Scan for the cell matching the given text and deliver its (x, y) coordinate at center. 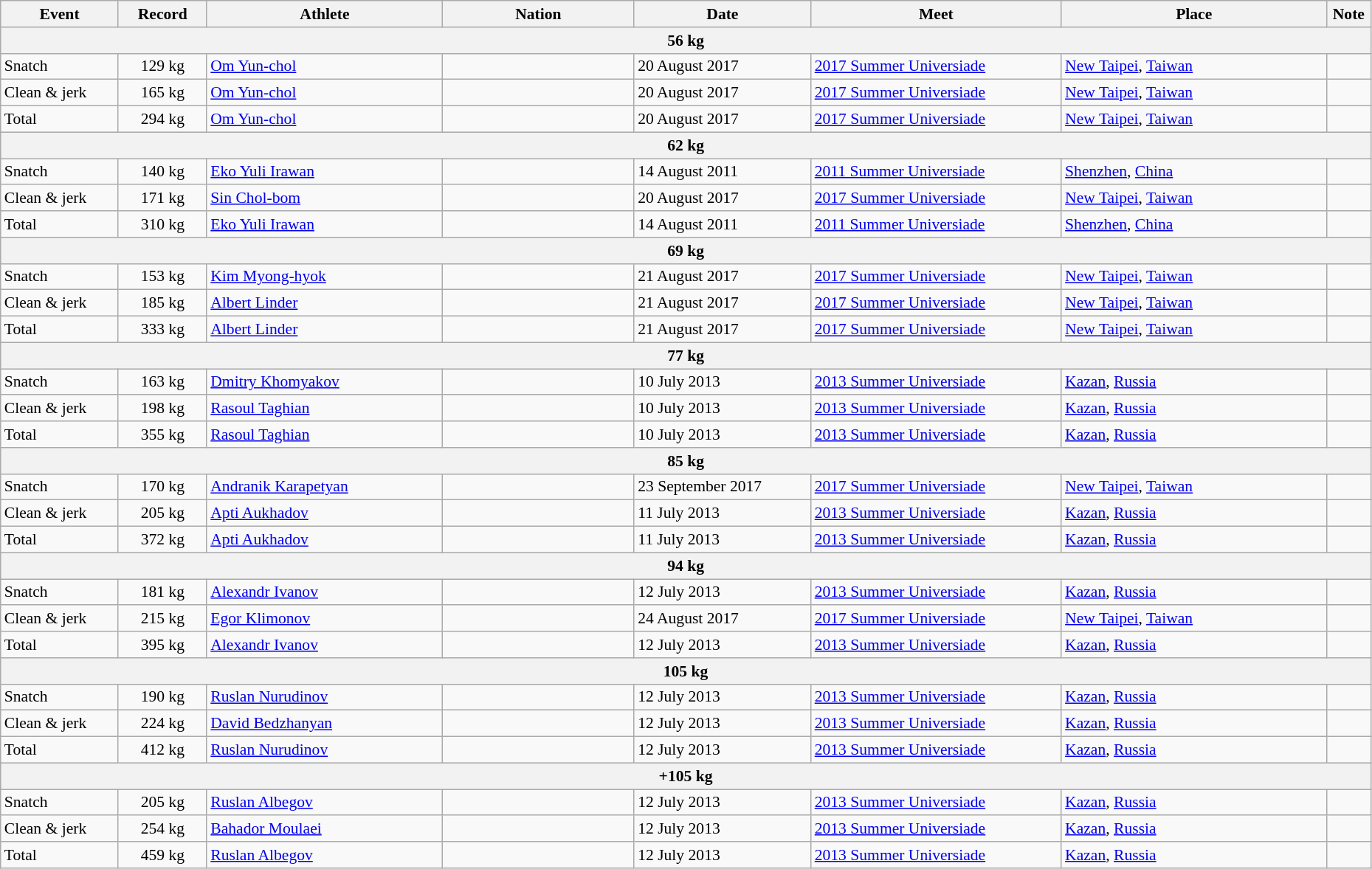
85 kg (686, 461)
94 kg (686, 566)
190 kg (162, 697)
165 kg (162, 93)
310 kg (162, 224)
333 kg (162, 330)
459 kg (162, 855)
Place (1194, 14)
David Bedzhanyan (325, 724)
Dmitry Khomyakov (325, 382)
23 September 2017 (723, 487)
294 kg (162, 120)
Note (1348, 14)
Nation (539, 14)
Sin Chol-bom (325, 198)
Record (162, 14)
77 kg (686, 356)
395 kg (162, 645)
Event (60, 14)
Egor Klimonov (325, 619)
Andranik Karapetyan (325, 487)
Kim Myong-hyok (325, 277)
372 kg (162, 540)
Meet (936, 14)
Athlete (325, 14)
412 kg (162, 750)
69 kg (686, 251)
Bahador Moulaei (325, 829)
181 kg (162, 592)
254 kg (162, 829)
224 kg (162, 724)
24 August 2017 (723, 619)
153 kg (162, 277)
56 kg (686, 41)
129 kg (162, 66)
+105 kg (686, 776)
355 kg (162, 434)
140 kg (162, 172)
163 kg (162, 382)
185 kg (162, 303)
170 kg (162, 487)
171 kg (162, 198)
105 kg (686, 671)
215 kg (162, 619)
198 kg (162, 409)
Date (723, 14)
62 kg (686, 145)
